Determine the (x, y) coordinate at the center of the cell enclosing the given text.  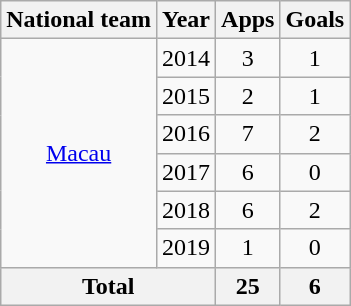
2014 (186, 58)
2018 (186, 210)
2016 (186, 134)
7 (248, 134)
Apps (248, 20)
Goals (315, 20)
Year (186, 20)
25 (248, 286)
2015 (186, 96)
Macau (79, 153)
3 (248, 58)
2017 (186, 172)
2019 (186, 248)
National team (79, 20)
Total (108, 286)
